Return the (X, Y) coordinate for the center point of the cell that contains the specified text.  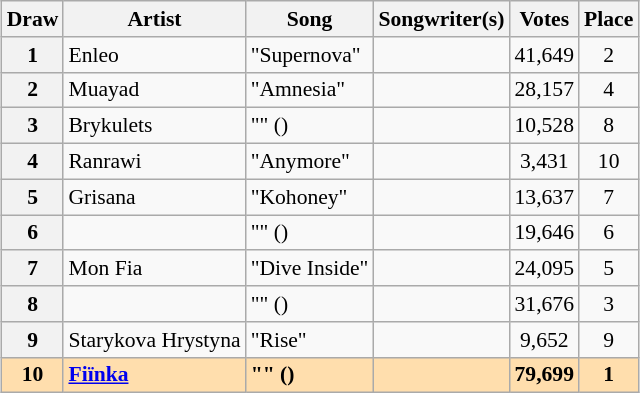
Grisana (154, 197)
19,646 (544, 233)
Muayad (154, 90)
3,431 (544, 162)
13,637 (544, 197)
Mon Fia (154, 269)
Starykova Hrystyna (154, 340)
10,528 (544, 126)
Enleo (154, 55)
"Supernova" (310, 55)
"Anymore" (310, 162)
"Dive Inside" (310, 269)
Songwriter(s) (441, 19)
Votes (544, 19)
Fiїnka (154, 375)
Place (608, 19)
41,649 (544, 55)
9,652 (544, 340)
"Amnesia" (310, 90)
Artist (154, 19)
Ranrawi (154, 162)
28,157 (544, 90)
Brykulets (154, 126)
"Kohoney" (310, 197)
24,095 (544, 269)
31,676 (544, 304)
Song (310, 19)
79,699 (544, 375)
Draw (33, 19)
"Rise" (310, 340)
